Return the (X, Y) coordinate for the center point of the cell that contains the specified text.  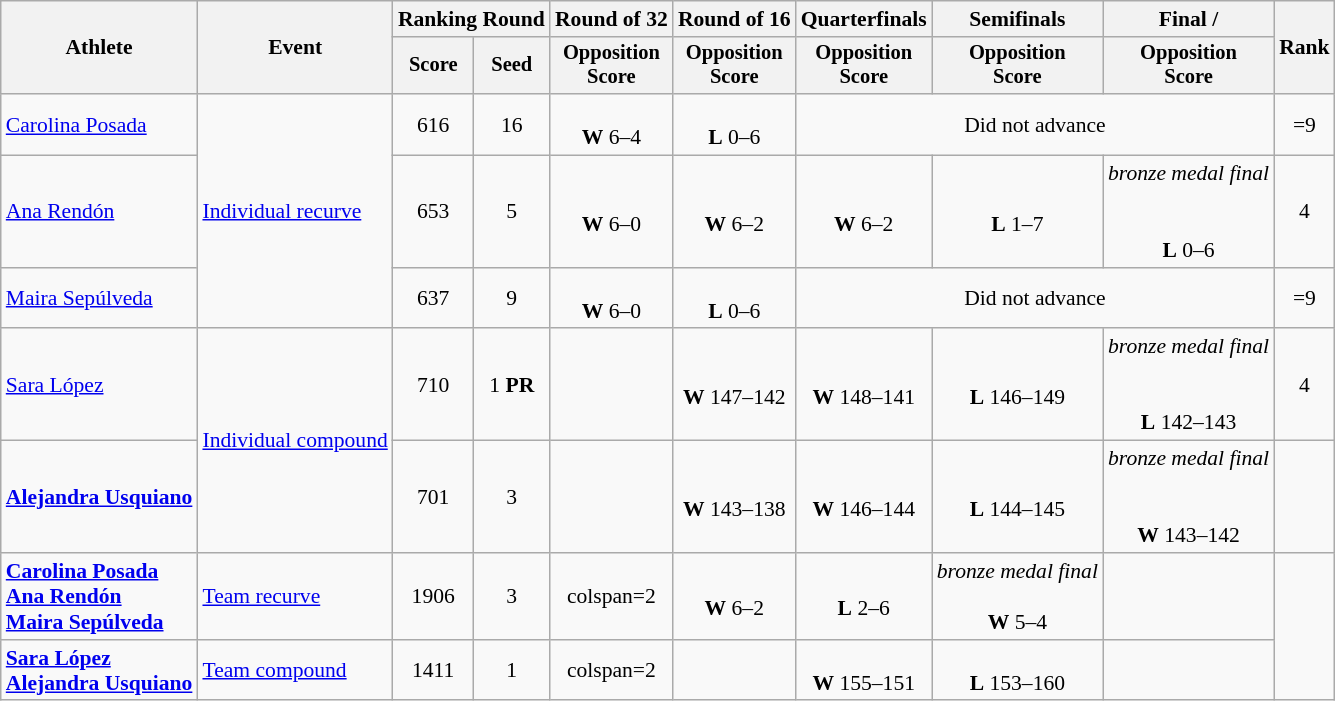
Round of 16 (734, 19)
Individual compound (294, 441)
Individual recurve (294, 211)
bronze medal final W 143–142 (1188, 497)
W 147–142 (734, 385)
653 (434, 212)
Seed (512, 66)
L 1–7 (1018, 212)
W 148–141 (864, 385)
W 146–144 (864, 497)
Athlete (100, 48)
710 (434, 385)
bronze medal final L 0–6 (1188, 212)
Sara López (100, 385)
Ana Rendón (100, 212)
L 153–160 (1018, 670)
Final / (1188, 19)
1411 (434, 670)
16 (512, 124)
Event (294, 48)
1 PR (512, 385)
637 (434, 298)
701 (434, 497)
L 144–145 (1018, 497)
Ranking Round (472, 19)
1 (512, 670)
Maira Sepúlveda (100, 298)
Score (434, 66)
L 2–6 (864, 596)
bronze medal final W 5–4 (1018, 596)
Sara LópezAlejandra Usquiano (100, 670)
W 155–151 (864, 670)
Quarterfinals (864, 19)
W 6–4 (612, 124)
5 (512, 212)
616 (434, 124)
1906 (434, 596)
Rank (1304, 48)
9 (512, 298)
Round of 32 (612, 19)
Team recurve (294, 596)
W 143–138 (734, 497)
bronze medal final L 142–143 (1188, 385)
Semifinals (1018, 19)
L 146–149 (1018, 385)
Carolina PosadaAna RendónMaira Sepúlveda (100, 596)
Alejandra Usquiano (100, 497)
Carolina Posada (100, 124)
Team compound (294, 670)
